Determine the (X, Y) coordinate at the center of the cell enclosing the given text.  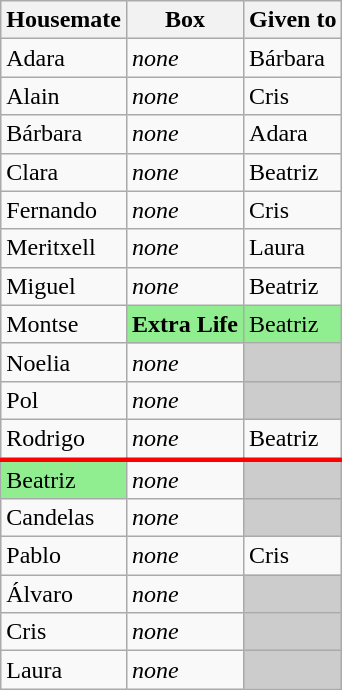
Álvaro (64, 594)
Given to (293, 20)
Extra Life (184, 324)
Alain (64, 96)
Housemate (64, 20)
Candelas (64, 518)
Pablo (64, 556)
Rodrigo (64, 439)
Box (184, 20)
Clara (64, 172)
Pol (64, 400)
Meritxell (64, 248)
Noelia (64, 362)
Fernando (64, 210)
Montse (64, 324)
Miguel (64, 286)
